Locate the cell with the specified text and output its (x, y) center coordinate. 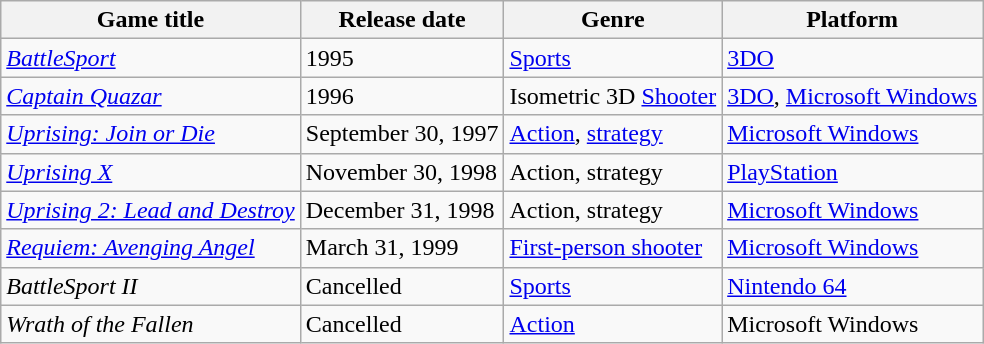
Release date (402, 20)
Game title (151, 20)
PlayStation (852, 172)
November 30, 1998 (402, 172)
December 31, 1998 (402, 210)
1995 (402, 58)
Wrath of the Fallen (151, 324)
Uprising 2: Lead and Destroy (151, 210)
Genre (613, 20)
First-person shooter (613, 248)
Uprising: Join or Die (151, 134)
Uprising X (151, 172)
BattleSport II (151, 286)
Platform (852, 20)
Action (613, 324)
Captain Quazar (151, 96)
September 30, 1997 (402, 134)
Nintendo 64 (852, 286)
1996 (402, 96)
Requiem: Avenging Angel (151, 248)
Isometric 3D Shooter (613, 96)
3DO (852, 58)
BattleSport (151, 58)
March 31, 1999 (402, 248)
3DO, Microsoft Windows (852, 96)
